Capture the cell that displays the provided text and extract its [x, y] central coordinate. 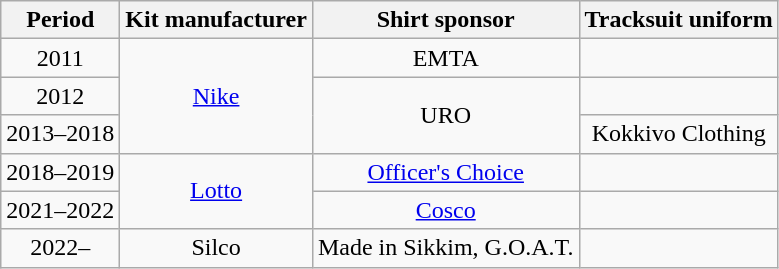
URO [446, 115]
Lotto [216, 191]
2021–2022 [60, 210]
2022– [60, 248]
Shirt sponsor [446, 20]
Made in Sikkim, G.O.A.T. [446, 248]
Tracksuit uniform [678, 20]
2018–2019 [60, 172]
Cosco [446, 210]
2011 [60, 58]
Period [60, 20]
EMTA [446, 58]
Silco [216, 248]
Nike [216, 96]
Officer's Choice [446, 172]
2013–2018 [60, 134]
2012 [60, 96]
Kit manufacturer [216, 20]
Kokkivo Clothing [678, 134]
